From the cell containing the given text, extract its center point as (X, Y) coordinate. 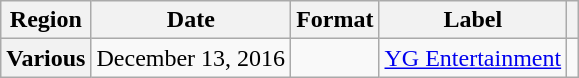
Format (335, 20)
Label (473, 20)
December 13, 2016 (191, 58)
Region (46, 20)
Various (46, 58)
YG Entertainment (473, 58)
Date (191, 20)
